Scan for the cell matching the given text and deliver its [X, Y] coordinate at center. 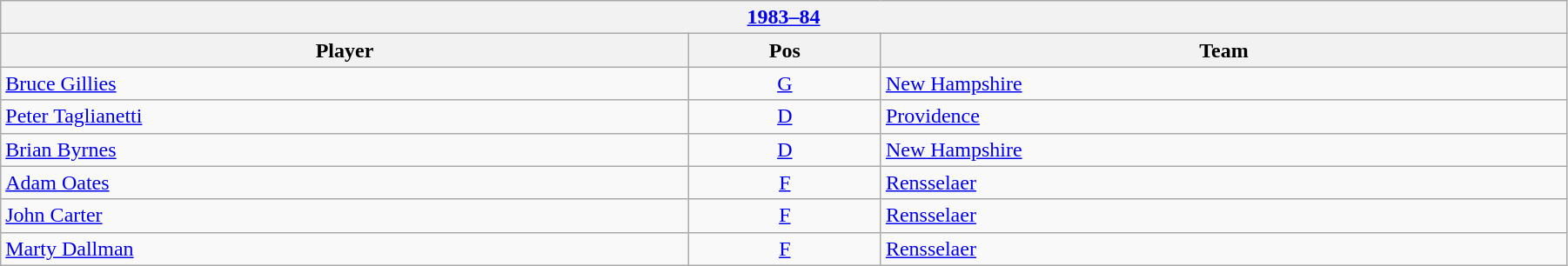
Brian Byrnes [345, 150]
Peter Taglianetti [345, 116]
Team [1223, 50]
1983–84 [784, 17]
Bruce Gillies [345, 83]
Marty Dallman [345, 249]
Pos [785, 50]
Providence [1223, 116]
Adam Oates [345, 183]
G [785, 83]
Player [345, 50]
John Carter [345, 216]
